Provide the [X, Y] coordinate of the cell's center where the given text is located.  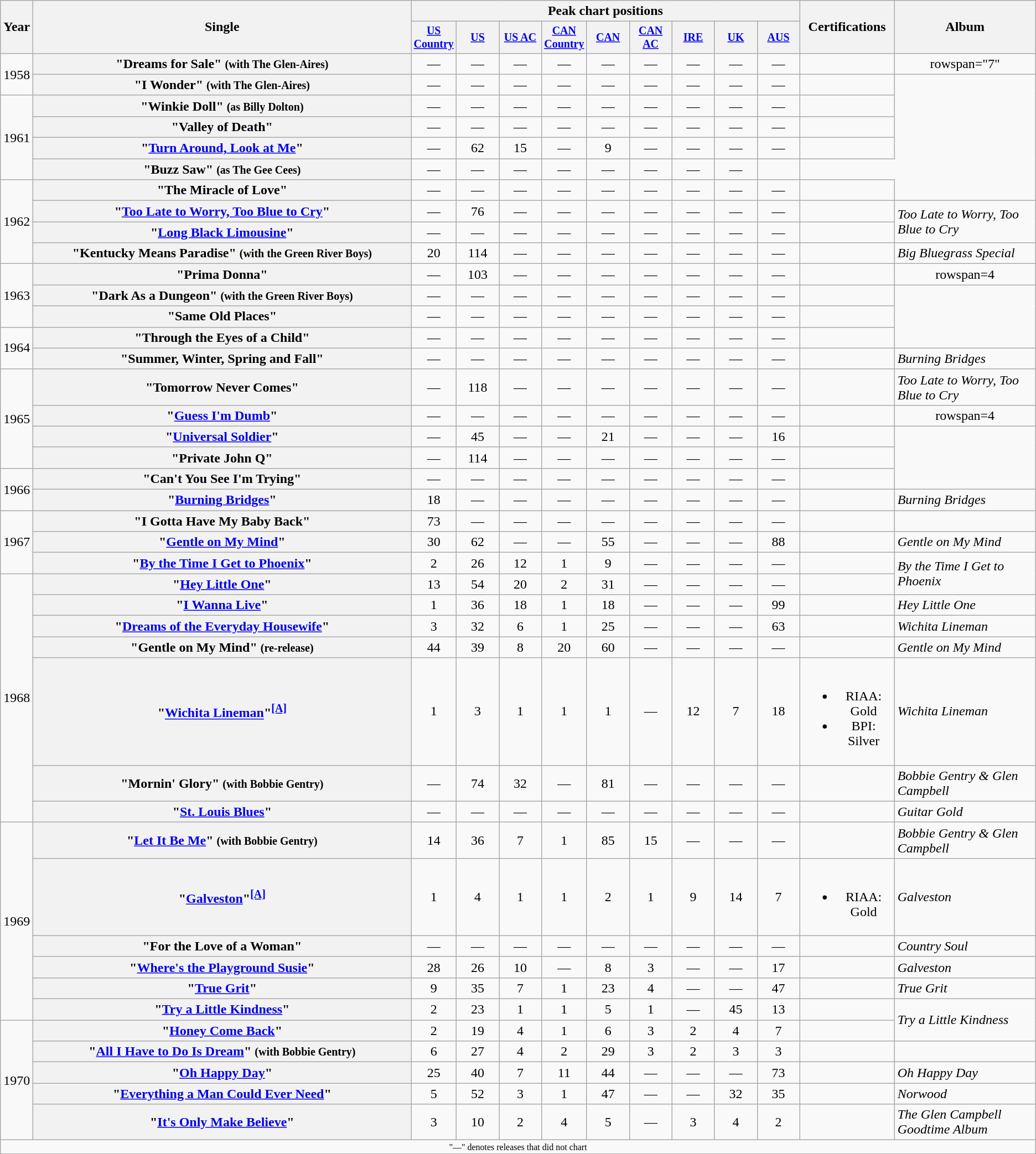
1958 [17, 74]
"I Gotta Have My Baby Back" [222, 521]
1964 [17, 348]
"Dreams of the Everyday Housewife" [222, 626]
RIAA: Gold [847, 897]
UK [736, 38]
Guitar Gold [965, 812]
"Everything a Man Could Ever Need" [222, 1094]
39 [478, 647]
"I Wonder" (with The Glen-Aires) [222, 85]
16 [778, 436]
29 [608, 1052]
40 [478, 1073]
19 [478, 1031]
1966 [17, 489]
The Glen Campbell Goodtime Album [965, 1122]
21 [608, 436]
US Country [434, 38]
"Guess I'm Dumb" [222, 415]
"Mornin' Glory" (with Bobbie Gentry) [222, 783]
"Universal Soldier" [222, 436]
"By the Time I Get to Phoenix" [222, 563]
By the Time I Get to Phoenix [965, 574]
54 [478, 584]
"True Grit" [222, 988]
63 [778, 626]
CAN Country [564, 38]
60 [608, 647]
Certifications [847, 27]
1967 [17, 542]
118 [478, 387]
"All I Have to Do Is Dream" (with Bobbie Gentry) [222, 1052]
"It's Only Make Believe" [222, 1122]
81 [608, 783]
"Tomorrow Never Comes" [222, 387]
"Hey Little One" [222, 584]
CAN AC [651, 38]
99 [778, 605]
1963 [17, 295]
1970 [17, 1080]
88 [778, 542]
IRE [693, 38]
"Same Old Places" [222, 316]
11 [564, 1073]
True Grit [965, 988]
"St. Louis Blues" [222, 812]
"Too Late to Worry, Too Blue to Cry" [222, 211]
"Honey Come Back" [222, 1031]
30 [434, 542]
Album [965, 27]
"Gentle on My Mind" [222, 542]
27 [478, 1052]
"Through the Eyes of a Child" [222, 337]
"For the Love of a Woman" [222, 946]
"Burning Bridges" [222, 500]
1961 [17, 137]
"Private John Q" [222, 458]
Norwood [965, 1094]
85 [608, 840]
"Dark As a Dungeon" (with the Green River Boys) [222, 295]
"I Wanna Live" [222, 605]
"Summer, Winter, Spring and Fall" [222, 358]
Country Soul [965, 946]
"Can't You See I'm Trying" [222, 479]
RIAA: GoldBPI: Silver [847, 711]
rowspan="7" [965, 64]
"Buzz Saw" (as The Gee Cees) [222, 169]
"Turn Around, Look at Me" [222, 148]
"Where's the Playground Susie" [222, 967]
"Kentucky Means Paradise" (with the Green River Boys) [222, 253]
Peak chart positions [605, 11]
55 [608, 542]
74 [478, 783]
31 [608, 584]
"Winkie Doll" (as Billy Dolton) [222, 106]
"Try a Little Kindness" [222, 1010]
"The Miracle of Love" [222, 190]
"Oh Happy Day" [222, 1073]
"Dreams for Sale" (with The Glen-Aires) [222, 64]
CAN [608, 38]
28 [434, 967]
"Prima Donna" [222, 274]
"Wichita Lineman"[A] [222, 711]
103 [478, 274]
"—" denotes releases that did not chart [518, 1147]
"Let It Be Me" (with Bobbie Gentry) [222, 840]
US [478, 38]
1969 [17, 921]
"Gentle on My Mind" (re-release) [222, 647]
"Galveston"[A] [222, 897]
52 [478, 1094]
"Long Black Limousine" [222, 232]
US AC [520, 38]
1962 [17, 222]
1965 [17, 418]
17 [778, 967]
"Valley of Death" [222, 127]
Oh Happy Day [965, 1073]
Single [222, 27]
1968 [17, 698]
AUS [778, 38]
Hey Little One [965, 605]
Year [17, 27]
Try a Little Kindness [965, 1020]
76 [478, 211]
Big Bluegrass Special [965, 253]
